Provide the (X, Y) coordinate of the cell's center where the given text is located.  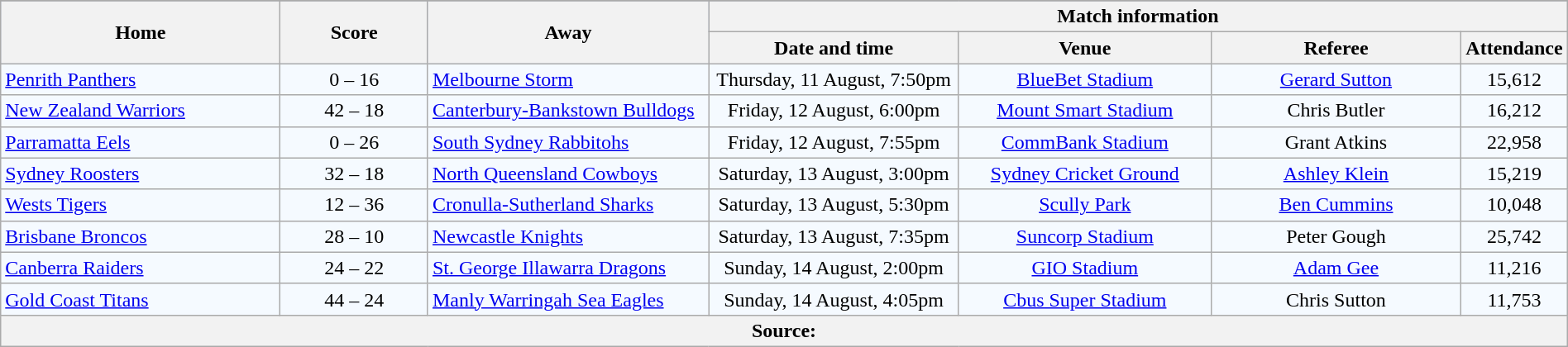
Suncorp Stadium (1085, 236)
16,212 (1514, 111)
Saturday, 13 August, 5:30pm (834, 205)
North Queensland Cowboys (567, 173)
New Zealand Warriors (141, 111)
Saturday, 13 August, 7:35pm (834, 236)
0 – 16 (354, 79)
Wests Tigers (141, 205)
St. George Illawarra Dragons (567, 268)
Ben Cummins (1336, 205)
Melbourne Storm (567, 79)
Away (567, 32)
Sydney Cricket Ground (1085, 173)
GIO Stadium (1085, 268)
Sunday, 14 August, 2:00pm (834, 268)
32 – 18 (354, 173)
25,742 (1514, 236)
Peter Gough (1336, 236)
Venue (1085, 48)
Saturday, 13 August, 3:00pm (834, 173)
Match information (1138, 17)
Sunday, 14 August, 4:05pm (834, 299)
Adam Gee (1336, 268)
Newcastle Knights (567, 236)
15,219 (1514, 173)
Mount Smart Stadium (1085, 111)
Thursday, 11 August, 7:50pm (834, 79)
0 – 26 (354, 142)
Source: (784, 330)
Scully Park (1085, 205)
Referee (1336, 48)
Brisbane Broncos (141, 236)
CommBank Stadium (1085, 142)
10,048 (1514, 205)
Sydney Roosters (141, 173)
Score (354, 32)
Manly Warringah Sea Eagles (567, 299)
11,753 (1514, 299)
BlueBet Stadium (1085, 79)
Ashley Klein (1336, 173)
Cbus Super Stadium (1085, 299)
12 – 36 (354, 205)
Home (141, 32)
Penrith Panthers (141, 79)
Friday, 12 August, 7:55pm (834, 142)
Date and time (834, 48)
South Sydney Rabbitohs (567, 142)
24 – 22 (354, 268)
Friday, 12 August, 6:00pm (834, 111)
Gerard Sutton (1336, 79)
Chris Sutton (1336, 299)
Attendance (1514, 48)
Canberra Raiders (141, 268)
Chris Butler (1336, 111)
42 – 18 (354, 111)
28 – 10 (354, 236)
15,612 (1514, 79)
Grant Atkins (1336, 142)
Parramatta Eels (141, 142)
Cronulla-Sutherland Sharks (567, 205)
Canterbury-Bankstown Bulldogs (567, 111)
44 – 24 (354, 299)
11,216 (1514, 268)
22,958 (1514, 142)
Gold Coast Titans (141, 299)
